Provide the [X, Y] coordinate of the cell's center where the given text is located.  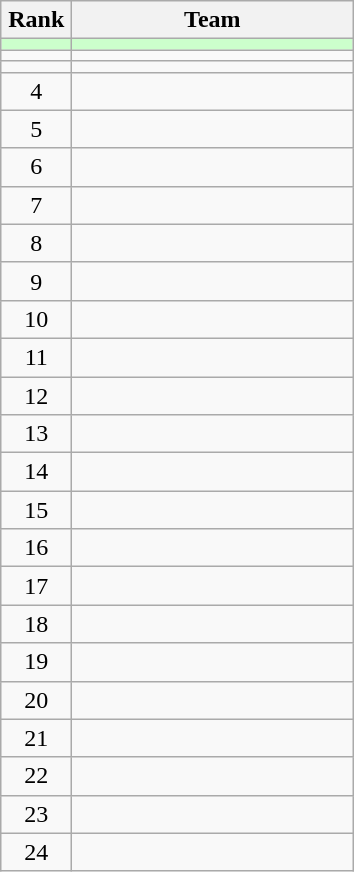
18 [36, 624]
7 [36, 205]
11 [36, 357]
13 [36, 434]
Team [212, 20]
15 [36, 510]
9 [36, 281]
20 [36, 700]
14 [36, 472]
10 [36, 319]
5 [36, 129]
23 [36, 814]
22 [36, 776]
19 [36, 662]
24 [36, 852]
16 [36, 548]
8 [36, 243]
6 [36, 167]
21 [36, 738]
Rank [36, 20]
17 [36, 586]
12 [36, 395]
4 [36, 91]
